Locate the cell with the specified text and output its [x, y] center coordinate. 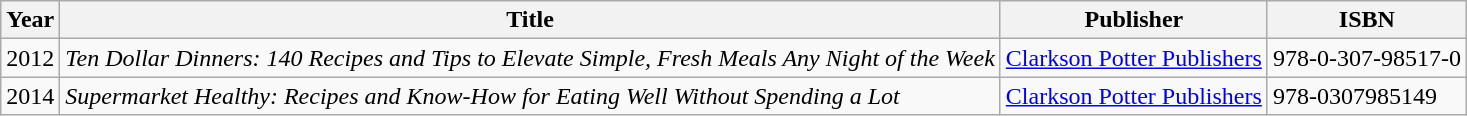
Supermarket Healthy: Recipes and Know-How for Eating Well Without Spending a Lot [530, 96]
2012 [30, 58]
Title [530, 20]
Ten Dollar Dinners: 140 Recipes and Tips to Elevate Simple, Fresh Meals Any Night of the Week [530, 58]
ISBN [1366, 20]
978-0-307-98517-0 [1366, 58]
2014 [30, 96]
Publisher [1134, 20]
978-0307985149 [1366, 96]
Year [30, 20]
